Extract the (X, Y) coordinate from the center of the cell holding the provided text.  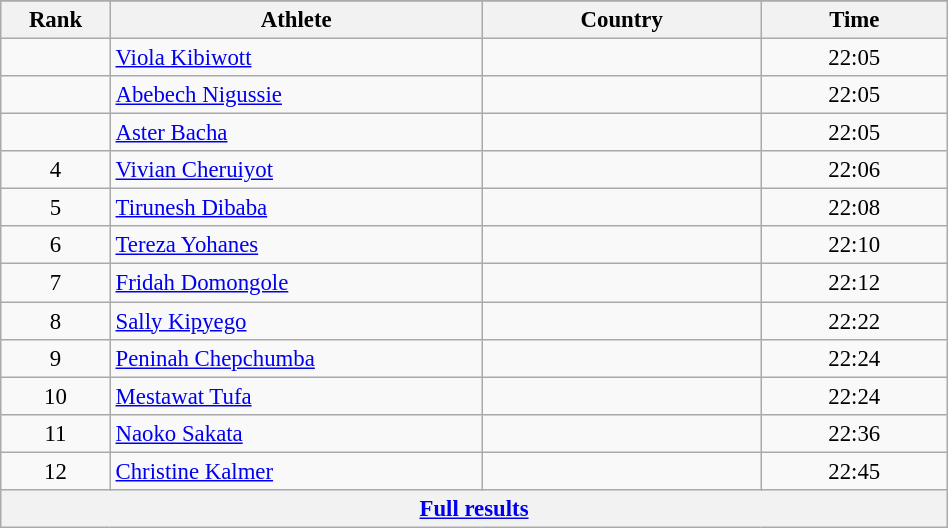
Rank (56, 20)
22:22 (854, 321)
Christine Kalmer (296, 471)
22:10 (854, 245)
Time (854, 20)
Country (622, 20)
22:06 (854, 170)
Vivian Cheruiyot (296, 170)
8 (56, 321)
Aster Bacha (296, 133)
Viola Kibiwott (296, 58)
11 (56, 433)
Abebech Nigussie (296, 95)
Mestawat Tufa (296, 396)
Full results (474, 509)
Athlete (296, 20)
7 (56, 283)
9 (56, 358)
22:12 (854, 283)
Peninah Chepchumba (296, 358)
Naoko Sakata (296, 433)
12 (56, 471)
6 (56, 245)
Tereza Yohanes (296, 245)
22:36 (854, 433)
10 (56, 396)
Tirunesh Dibaba (296, 208)
22:45 (854, 471)
4 (56, 170)
Fridah Domongole (296, 283)
Sally Kipyego (296, 321)
5 (56, 208)
22:08 (854, 208)
